Determine the (X, Y) coordinate at the center of the cell enclosing the given text.  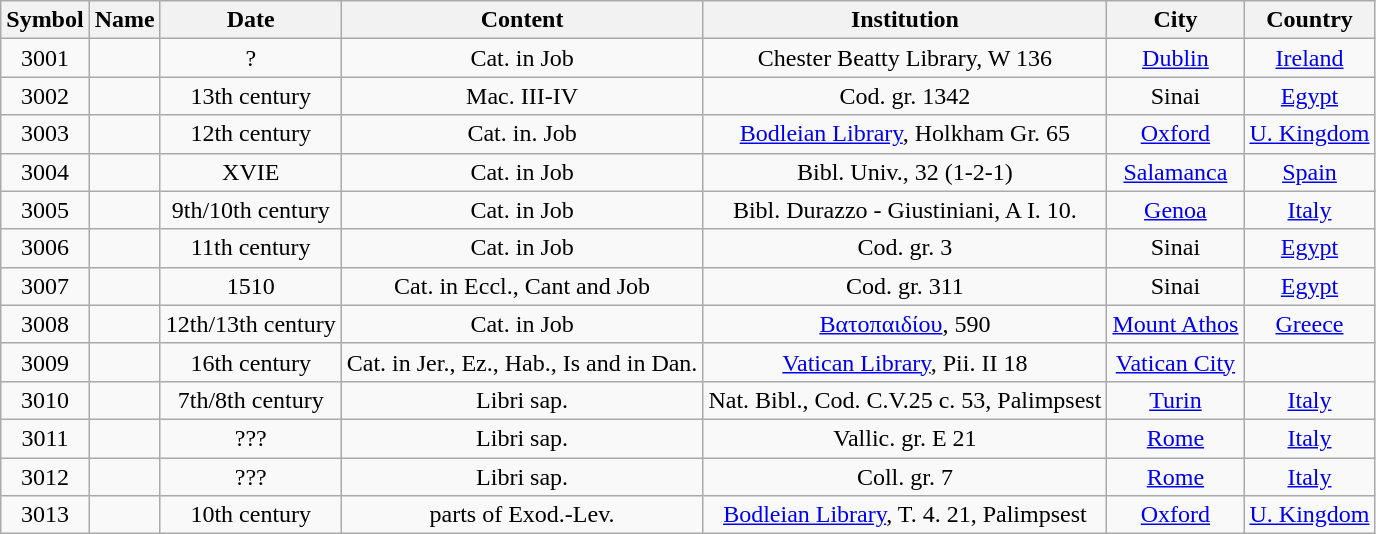
Vallic. gr. E 21 (905, 438)
Вατοπαιδίου, 590 (905, 324)
Bibl. Durazzo - Giustiniani, A I. 10. (905, 210)
3006 (45, 248)
Cat. in Jer., Ez., Hab., Is and in Dan. (522, 362)
Ireland (1310, 58)
Spain (1310, 172)
Institution (905, 20)
parts of Exod.-Lev. (522, 515)
Content (522, 20)
Mac. III-IV (522, 96)
3005 (45, 210)
3002 (45, 96)
Dublin (1176, 58)
Bodleian Library, T. 4. 21, Palimpsest (905, 515)
Name (124, 20)
Cat. in Eccl., Cant and Job (522, 286)
13th century (250, 96)
Nat. Bibl., Cod. C.V.25 c. 53, Palimpsest (905, 400)
Cod. gr. 1342 (905, 96)
3001 (45, 58)
? (250, 58)
3010 (45, 400)
Mount Athos (1176, 324)
Cod. gr. 311 (905, 286)
Symbol (45, 20)
3011 (45, 438)
Bodleian Library, Holkham Gr. 65 (905, 134)
City (1176, 20)
Turin (1176, 400)
3004 (45, 172)
3007 (45, 286)
3009 (45, 362)
3012 (45, 477)
12th century (250, 134)
Salamanca (1176, 172)
10th century (250, 515)
Vatican City (1176, 362)
12th/13th century (250, 324)
Cod. gr. 3 (905, 248)
7th/8th century (250, 400)
XVIE (250, 172)
Coll. gr. 7 (905, 477)
Country (1310, 20)
9th/10th century (250, 210)
16th century (250, 362)
1510 (250, 286)
Bibl. Univ., 32 (1-2-1) (905, 172)
3008 (45, 324)
Greece (1310, 324)
3003 (45, 134)
Vatican Library, Pii. II 18 (905, 362)
Cat. in. Job (522, 134)
Chester Beatty Library, W 136 (905, 58)
3013 (45, 515)
Date (250, 20)
11th century (250, 248)
Genoa (1176, 210)
